Determine the [x, y] coordinate at the center of the cell enclosing the given text.  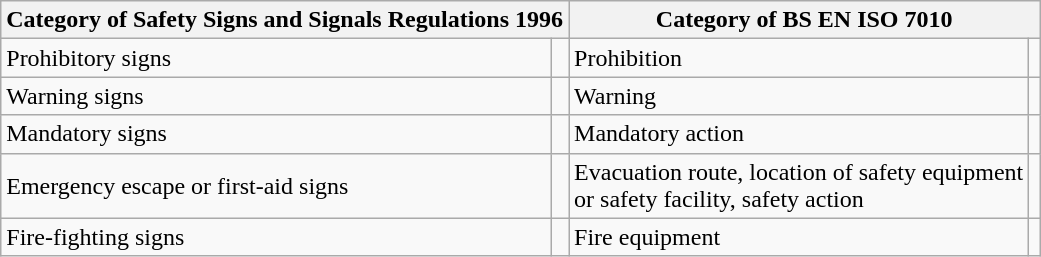
Fire-fighting signs [276, 237]
Prohibition [799, 58]
Fire equipment [799, 237]
Mandatory signs [276, 134]
Mandatory action [799, 134]
Category of BS EN ISO 7010 [804, 20]
Category of Safety Signs and Signals Regulations 1996 [285, 20]
Warning [799, 96]
Emergency escape or first-aid signs [276, 186]
Prohibitory signs [276, 58]
Evacuation route, location of safety equipment or safety facility, safety action [799, 186]
Warning signs [276, 96]
